Output the [x, y] coordinate of the center of the cell containing the given text.  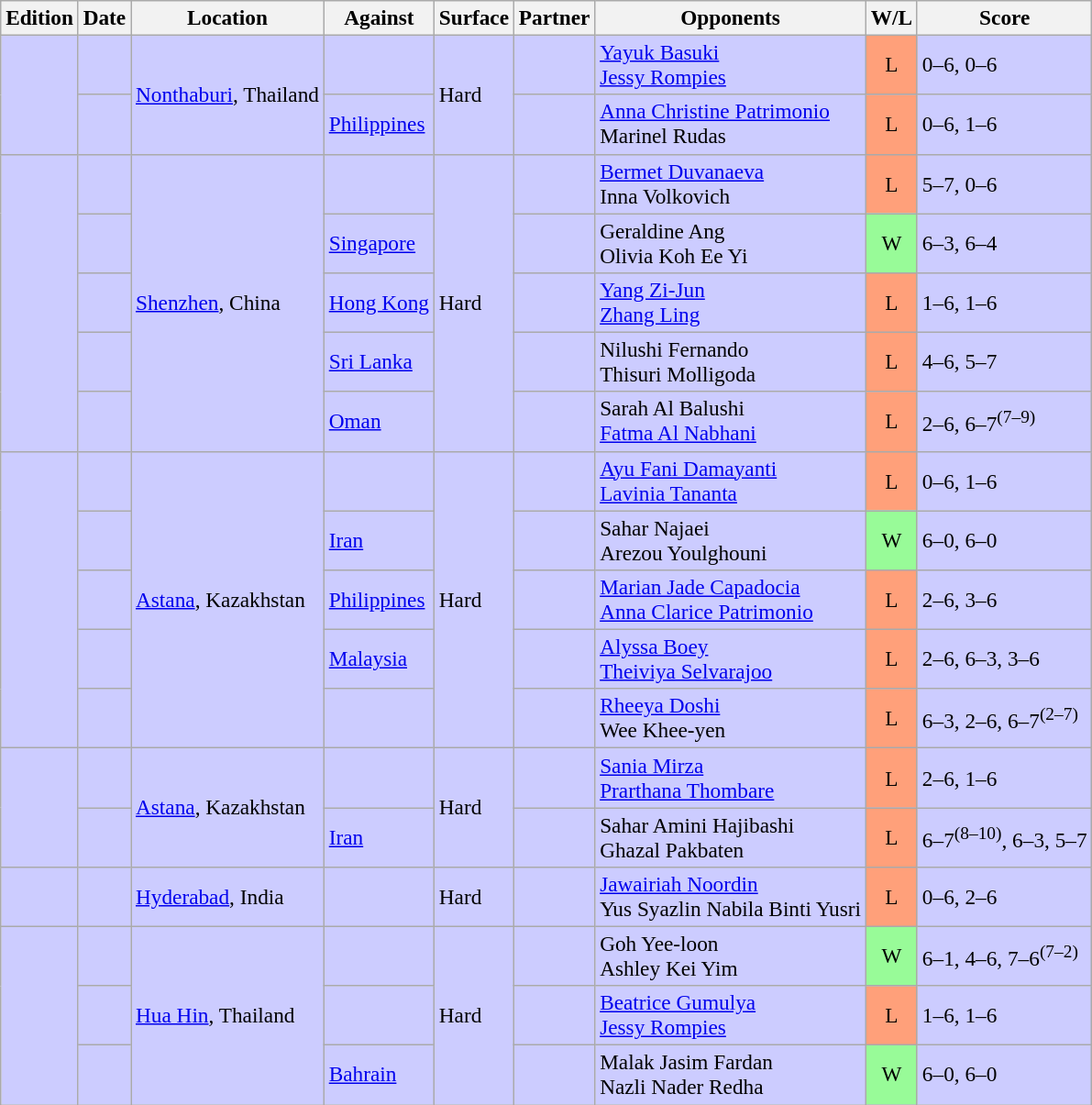
Date [105, 17]
Geraldine Ang Olivia Koh Ee Yi [731, 242]
Alyssa Boey Theiviya Selvarajoo [731, 658]
2–6, 1–6 [1004, 778]
4–6, 5–7 [1004, 361]
Marian Jade Capadocia Anna Clarice Patrimonio [731, 600]
Nilushi Fernando Thisuri Molligoda [731, 361]
6–3, 6–4 [1004, 242]
Sahar Amini Hajibashi Ghazal Pakbaten [731, 836]
Yayuk Basuki Jessy Rompies [731, 64]
Surface [473, 17]
Score [1004, 17]
Sania Mirza Prarthana Thombare [731, 778]
2–6, 3–6 [1004, 600]
6–1, 4–6, 7–6(7–2) [1004, 956]
Against [379, 17]
2–6, 6–7(7–9) [1004, 422]
2–6, 6–3, 3–6 [1004, 658]
6–7(8–10), 6–3, 5–7 [1004, 836]
Nonthaburi, Thailand [227, 94]
Sahar Najaei Arezou Youlghouni [731, 539]
Hong Kong [379, 303]
0–6, 0–6 [1004, 64]
Malak Jasim Fardan Nazli Nader Redha [731, 1075]
Opponents [731, 17]
Ayu Fani Damayanti Lavinia Tananta [731, 481]
Goh Yee-loon Ashley Kei Yim [731, 956]
Partner [554, 17]
Hua Hin, Thailand [227, 1015]
W/L [891, 17]
Rheeya Doshi Wee Khee-yen [731, 719]
6–3, 2–6, 6–7(2–7) [1004, 719]
Anna Christine Patrimonio Marinel Rudas [731, 125]
Beatrice Gumulya Jessy Rompies [731, 1016]
Malaysia [379, 658]
Shenzhen, China [227, 303]
Singapore [379, 242]
0–6, 2–6 [1004, 897]
Sri Lanka [379, 361]
Edition [40, 17]
5–7, 0–6 [1004, 183]
Hyderabad, India [227, 897]
Sarah Al Balushi Fatma Al Nabhani [731, 422]
Location [227, 17]
Oman [379, 422]
Jawairiah Noordin Yus Syazlin Nabila Binti Yusri [731, 897]
Yang Zi-Jun Zhang Ling [731, 303]
Bahrain [379, 1075]
Bermet Duvanaeva Inna Volkovich [731, 183]
